Return [x, y] of the center of cell containing provided text 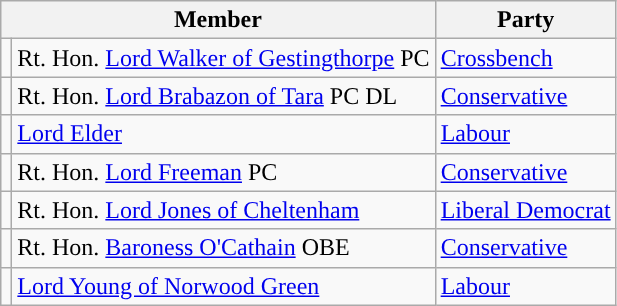
Rt. Hon. Lord Jones of Cheltenham [224, 210]
Rt. Hon. Baroness O'Cathain OBE [224, 248]
Liberal Democrat [526, 210]
Lord Young of Norwood Green [224, 286]
Party [526, 20]
Member [218, 20]
Rt. Hon. Lord Walker of Gestingthorpe PC [224, 58]
Lord Elder [224, 134]
Crossbench [526, 58]
Rt. Hon. Lord Brabazon of Tara PC DL [224, 96]
Rt. Hon. Lord Freeman PC [224, 172]
